Return (X, Y) of the center of cell containing provided text 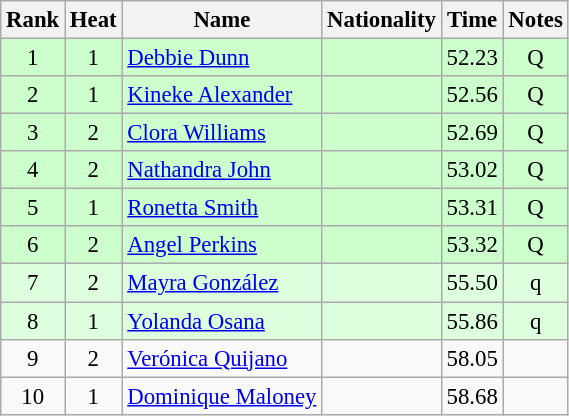
53.31 (472, 208)
58.05 (472, 358)
Rank (33, 20)
9 (33, 358)
6 (33, 245)
58.68 (472, 396)
Dominique Maloney (222, 396)
Mayra González (222, 283)
53.02 (472, 170)
52.56 (472, 95)
Time (472, 20)
Angel Perkins (222, 245)
Debbie Dunn (222, 58)
55.50 (472, 283)
55.86 (472, 321)
52.23 (472, 58)
Ronetta Smith (222, 208)
53.32 (472, 245)
Kineke Alexander (222, 95)
4 (33, 170)
5 (33, 208)
Clora Williams (222, 133)
Nationality (382, 20)
3 (33, 133)
Verónica Quijano (222, 358)
Notes (536, 20)
Heat (94, 20)
8 (33, 321)
10 (33, 396)
Name (222, 20)
Yolanda Osana (222, 321)
7 (33, 283)
Nathandra John (222, 170)
52.69 (472, 133)
